Find where the given text appears and provide that cell's center as [x, y] coordinate. 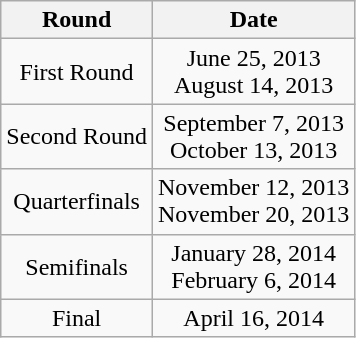
November 12, 2013November 20, 2013 [253, 202]
Round [77, 20]
April 16, 2014 [253, 318]
January 28, 2014February 6, 2014 [253, 266]
Final [77, 318]
Second Round [77, 136]
Quarterfinals [77, 202]
Date [253, 20]
September 7, 2013October 13, 2013 [253, 136]
First Round [77, 72]
June 25, 2013August 14, 2013 [253, 72]
Semifinals [77, 266]
